Output the (x, y) coordinate of the center of the cell containing the given text.  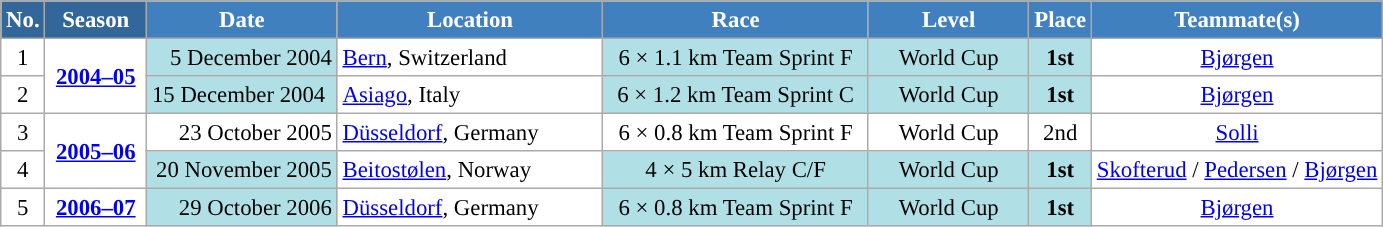
1 (23, 58)
4 × 5 km Relay C/F (736, 170)
5 December 2004 (242, 58)
Level (948, 20)
Season (96, 20)
Location (470, 20)
2005–06 (96, 152)
2nd (1060, 133)
Date (242, 20)
4 (23, 170)
Place (1060, 20)
15 December 2004 (242, 95)
Beitostølen, Norway (470, 170)
23 October 2005 (242, 133)
2004–05 (96, 76)
3 (23, 133)
Race (736, 20)
2006–07 (96, 208)
Asiago, Italy (470, 95)
No. (23, 20)
2 (23, 95)
Skofterud / Pedersen / Bjørgen (1236, 170)
Bern, Switzerland (470, 58)
20 November 2005 (242, 170)
5 (23, 208)
Solli (1236, 133)
Teammate(s) (1236, 20)
6 × 1.1 km Team Sprint F (736, 58)
6 × 1.2 km Team Sprint C (736, 95)
29 October 2006 (242, 208)
